Detect which cell encompasses the target text, then output its (x, y) center coordinate. 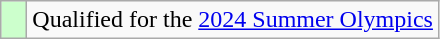
Qualified for the 2024 Summer Olympics (233, 20)
